Pinpoint the cell where the given text exists, returning its [X, Y] midpoint coordinate. 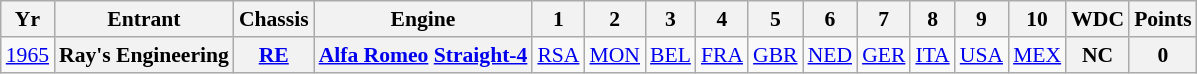
Entrant [144, 19]
NED [830, 55]
1965 [28, 55]
Ray's Engineering [144, 55]
Points [1163, 19]
GER [884, 55]
6 [830, 19]
1 [558, 19]
MEX [1037, 55]
4 [722, 19]
Yr [28, 19]
Engine [424, 19]
Chassis [274, 19]
BEL [670, 55]
GBR [776, 55]
0 [1163, 55]
WDC [1098, 19]
NC [1098, 55]
5 [776, 19]
USA [982, 55]
RE [274, 55]
7 [884, 19]
9 [982, 19]
ITA [932, 55]
3 [670, 19]
2 [616, 19]
MON [616, 55]
RSA [558, 55]
FRA [722, 55]
10 [1037, 19]
8 [932, 19]
Alfa Romeo Straight-4 [424, 55]
